Capture the cell that displays the provided text and extract its (X, Y) central coordinate. 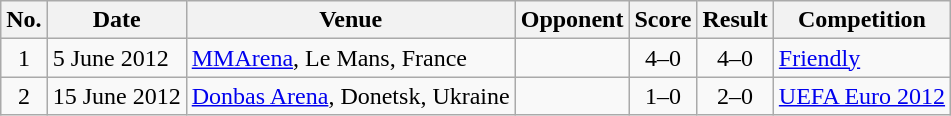
Venue (350, 20)
Score (663, 20)
5 June 2012 (116, 58)
UEFA Euro 2012 (862, 96)
Opponent (572, 20)
2 (24, 96)
1–0 (663, 96)
Friendly (862, 58)
Competition (862, 20)
15 June 2012 (116, 96)
2–0 (735, 96)
No. (24, 20)
Date (116, 20)
Donbas Arena, Donetsk, Ukraine (350, 96)
Result (735, 20)
MMArena, Le Mans, France (350, 58)
1 (24, 58)
